From the cell containing the given text, extract its center point as [X, Y] coordinate. 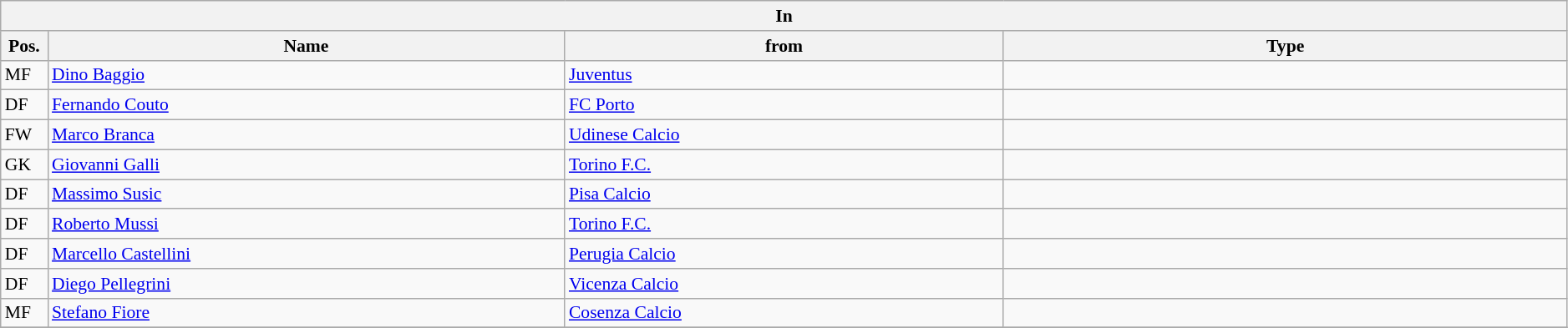
Pos. [24, 46]
GK [24, 164]
Pisa Calcio [784, 194]
Vicenza Calcio [784, 284]
Type [1285, 46]
Marcello Castellini [306, 254]
FC Porto [784, 105]
Giovanni Galli [306, 164]
Name [306, 46]
Juventus [784, 75]
Diego Pellegrini [306, 284]
Marco Branca [306, 135]
Fernando Couto [306, 105]
Massimo Susic [306, 194]
In [784, 16]
FW [24, 135]
Dino Baggio [306, 75]
Cosenza Calcio [784, 313]
Perugia Calcio [784, 254]
Udinese Calcio [784, 135]
Stefano Fiore [306, 313]
Roberto Mussi [306, 225]
from [784, 46]
